Return the (X, Y) coordinate for the center point of the cell that contains the specified text.  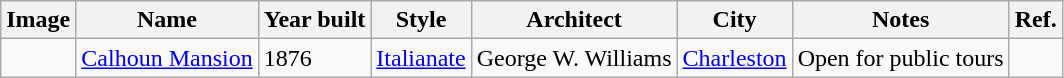
Notes (900, 20)
1876 (314, 58)
Charleston (734, 58)
Calhoun Mansion (167, 58)
Image (38, 20)
Italianate (421, 58)
Name (167, 20)
Open for public tours (900, 58)
Year built (314, 20)
Architect (574, 20)
Style (421, 20)
City (734, 20)
Ref. (1036, 20)
George W. Williams (574, 58)
